Search for the cell housing the specified text and yield its (x, y) center coordinate. 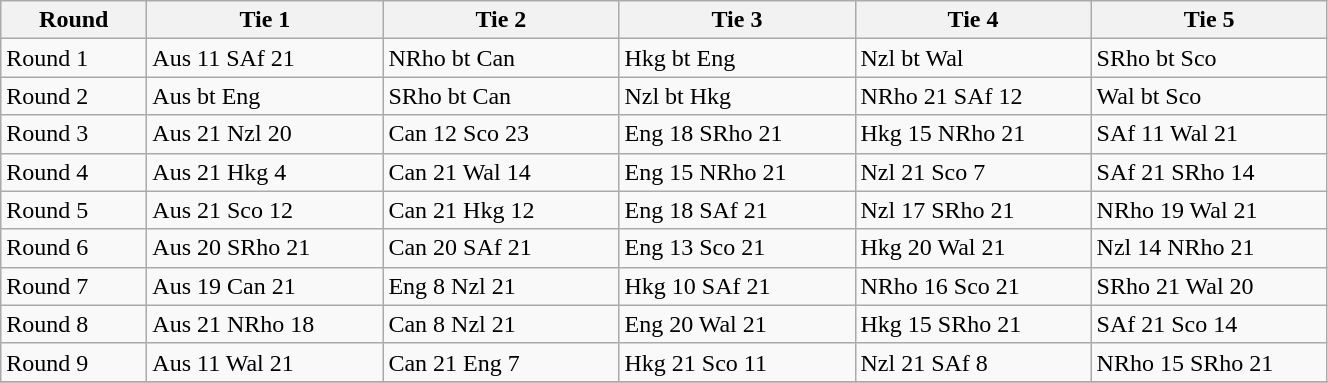
SRho bt Sco (1209, 58)
Eng 13 Sco 21 (737, 248)
SAf 11 Wal 21 (1209, 134)
NRho 19 Wal 21 (1209, 210)
Round 3 (74, 134)
Round (74, 20)
Tie 2 (501, 20)
Aus 21 Nzl 20 (265, 134)
Aus 11 Wal 21 (265, 362)
Can 21 Eng 7 (501, 362)
Hkg bt Eng (737, 58)
Round 2 (74, 96)
Tie 5 (1209, 20)
Wal bt Sco (1209, 96)
Round 6 (74, 248)
Aus 20 SRho 21 (265, 248)
Round 5 (74, 210)
Nzl bt Hkg (737, 96)
Nzl 14 NRho 21 (1209, 248)
Can 21 Hkg 12 (501, 210)
Aus 19 Can 21 (265, 286)
Hkg 15 SRho 21 (973, 324)
Round 9 (74, 362)
NRho 21 SAf 12 (973, 96)
NRho bt Can (501, 58)
Nzl 21 Sco 7 (973, 172)
Nzl 21 SAf 8 (973, 362)
Can 21 Wal 14 (501, 172)
NRho 15 SRho 21 (1209, 362)
Aus 11 SAf 21 (265, 58)
Can 20 SAf 21 (501, 248)
Nzl 17 SRho 21 (973, 210)
Round 8 (74, 324)
SAf 21 SRho 14 (1209, 172)
Hkg 15 NRho 21 (973, 134)
Eng 8 Nzl 21 (501, 286)
Round 1 (74, 58)
SRho bt Can (501, 96)
Round 7 (74, 286)
Tie 4 (973, 20)
Tie 3 (737, 20)
Eng 18 SRho 21 (737, 134)
Can 12 Sco 23 (501, 134)
NRho 16 Sco 21 (973, 286)
Hkg 10 SAf 21 (737, 286)
Aus 21 Sco 12 (265, 210)
Aus bt Eng (265, 96)
Nzl bt Wal (973, 58)
SRho 21 Wal 20 (1209, 286)
Can 8 Nzl 21 (501, 324)
Eng 20 Wal 21 (737, 324)
SAf 21 Sco 14 (1209, 324)
Aus 21 Hkg 4 (265, 172)
Hkg 20 Wal 21 (973, 248)
Aus 21 NRho 18 (265, 324)
Round 4 (74, 172)
Tie 1 (265, 20)
Eng 15 NRho 21 (737, 172)
Eng 18 SAf 21 (737, 210)
Hkg 21 Sco 11 (737, 362)
